Provide the [X, Y] coordinate of the cell's center where the given text is located.  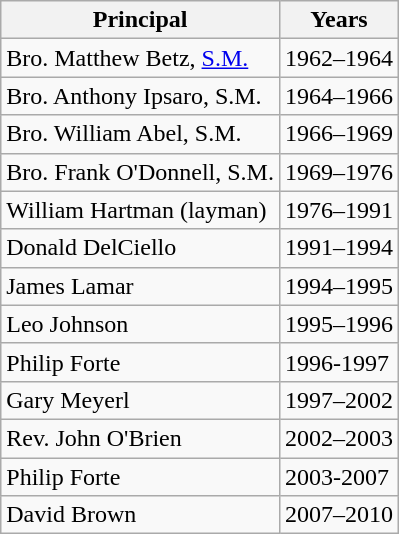
Bro. Anthony Ipsaro, S.M. [140, 96]
2002–2003 [338, 438]
Leo Johnson [140, 324]
1964–1966 [338, 96]
1995–1996 [338, 324]
1996-1997 [338, 362]
2007–2010 [338, 515]
1969–1976 [338, 172]
James Lamar [140, 286]
Years [338, 20]
1976–1991 [338, 210]
Bro. William Abel, S.M. [140, 134]
David Brown [140, 515]
1991–1994 [338, 248]
Gary Meyerl [140, 400]
2003-2007 [338, 477]
William Hartman (layman) [140, 210]
Bro. Matthew Betz, S.M. [140, 58]
1994–1995 [338, 286]
1962–1964 [338, 58]
Donald DelCiello [140, 248]
1997–2002 [338, 400]
Rev. John O'Brien [140, 438]
1966–1969 [338, 134]
Principal [140, 20]
Bro. Frank O'Donnell, S.M. [140, 172]
